Determine the [X, Y] coordinate at the center of the cell enclosing the given text.  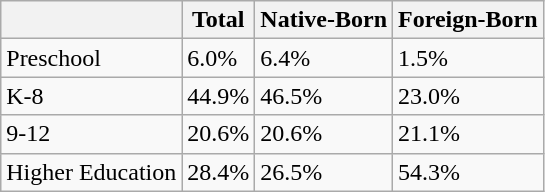
23.0% [468, 96]
44.9% [218, 96]
Foreign-Born [468, 20]
1.5% [468, 58]
Preschool [92, 58]
K-8 [92, 96]
28.4% [218, 172]
9-12 [92, 134]
21.1% [468, 134]
6.0% [218, 58]
Total [218, 20]
54.3% [468, 172]
6.4% [324, 58]
46.5% [324, 96]
Higher Education [92, 172]
Native-Born [324, 20]
26.5% [324, 172]
